Extract the [x, y] coordinate from the center of the cell holding the provided text.  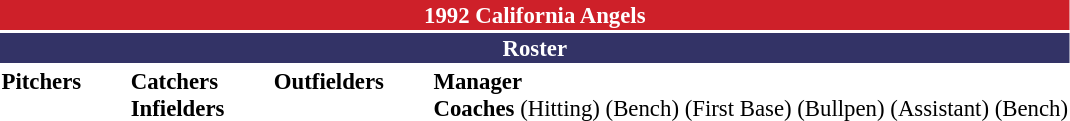
1992 California Angels [535, 15]
Roster [535, 48]
